Extract the (x, y) coordinate from the center of the cell holding the provided text.  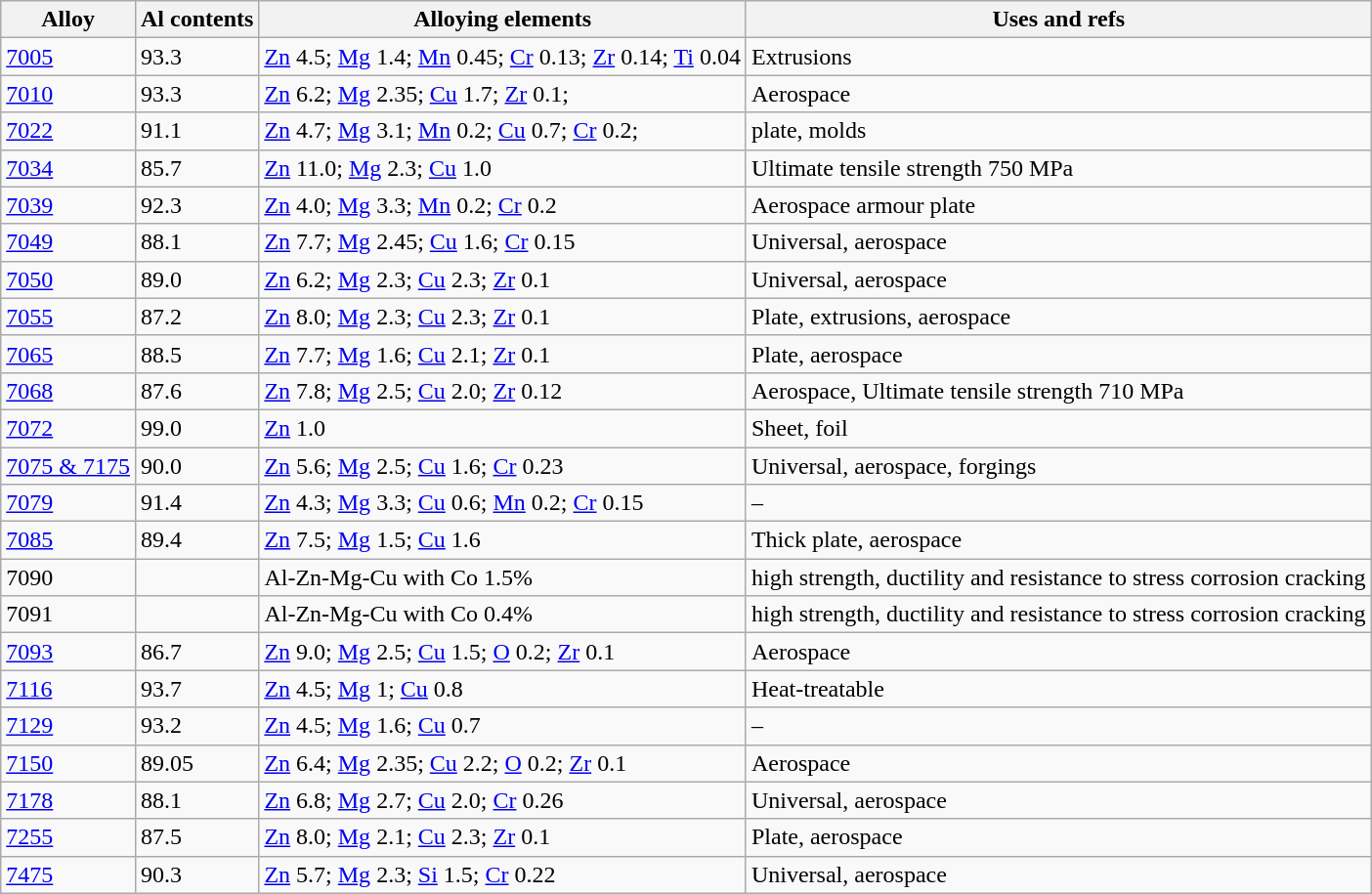
Sheet, foil (1058, 428)
Al-Zn-Mg-Cu with Co 1.5% (502, 577)
7049 (68, 242)
Plate, extrusions, aerospace (1058, 317)
7116 (68, 689)
Zn 8.0; Mg 2.1; Cu 2.3; Zr 0.1 (502, 837)
7005 (68, 57)
87.2 (196, 317)
Zn 4.5; Mg 1.4; Mn 0.45; Cr 0.13; Zr 0.14; Ti 0.04 (502, 57)
7068 (68, 391)
Zn 6.8; Mg 2.7; Cu 2.0; Cr 0.26 (502, 800)
Zn 6.2; Mg 2.3; Cu 2.3; Zr 0.1 (502, 279)
89.0 (196, 279)
88.5 (196, 354)
7129 (68, 726)
Aerospace armour plate (1058, 205)
plate, molds (1058, 131)
7010 (68, 94)
7065 (68, 354)
Al-Zn-Mg-Cu with Co 0.4% (502, 615)
91.4 (196, 503)
7093 (68, 652)
85.7 (196, 168)
Al contents (196, 20)
7055 (68, 317)
86.7 (196, 652)
87.6 (196, 391)
Alloy (68, 20)
90.3 (196, 874)
7034 (68, 168)
Zn 5.6; Mg 2.5; Cu 1.6; Cr 0.23 (502, 466)
Zn 4.7; Mg 3.1; Mn 0.2; Cu 0.7; Cr 0.2; (502, 131)
91.1 (196, 131)
92.3 (196, 205)
Zn 9.0; Mg 2.5; Cu 1.5; O 0.2; Zr 0.1 (502, 652)
Zn 8.0; Mg 2.3; Cu 2.3; Zr 0.1 (502, 317)
7050 (68, 279)
7085 (68, 540)
Zn 6.4; Mg 2.35; Cu 2.2; O 0.2; Zr 0.1 (502, 763)
Zn 1.0 (502, 428)
89.05 (196, 763)
87.5 (196, 837)
Zn 4.0; Mg 3.3; Mn 0.2; Cr 0.2 (502, 205)
Zn 4.5; Mg 1; Cu 0.8 (502, 689)
7090 (68, 577)
99.0 (196, 428)
Universal, aerospace, forgings (1058, 466)
Zn 7.5; Mg 1.5; Cu 1.6 (502, 540)
Alloying elements (502, 20)
93.2 (196, 726)
Heat-treatable (1058, 689)
90.0 (196, 466)
Zn 11.0; Mg 2.3; Cu 1.0 (502, 168)
89.4 (196, 540)
Zn 7.7; Mg 1.6; Cu 2.1; Zr 0.1 (502, 354)
Zn 4.5; Mg 1.6; Cu 0.7 (502, 726)
7475 (68, 874)
7079 (68, 503)
7255 (68, 837)
Extrusions (1058, 57)
7075 & 7175 (68, 466)
7039 (68, 205)
Thick plate, aerospace (1058, 540)
7072 (68, 428)
Zn 4.3; Mg 3.3; Cu 0.6; Mn 0.2; Cr 0.15 (502, 503)
7150 (68, 763)
Aerospace, Ultimate tensile strength 710 MPa (1058, 391)
Uses and refs (1058, 20)
Zn 6.2; Mg 2.35; Cu 1.7; Zr 0.1; (502, 94)
7091 (68, 615)
Ultimate tensile strength 750 MPa (1058, 168)
Zn 5.7; Mg 2.3; Si 1.5; Cr 0.22 (502, 874)
93.7 (196, 689)
7178 (68, 800)
7022 (68, 131)
Zn 7.7; Mg 2.45; Cu 1.6; Cr 0.15 (502, 242)
Zn 7.8; Mg 2.5; Cu 2.0; Zr 0.12 (502, 391)
